Search for the cell housing the specified text and yield its (X, Y) center coordinate. 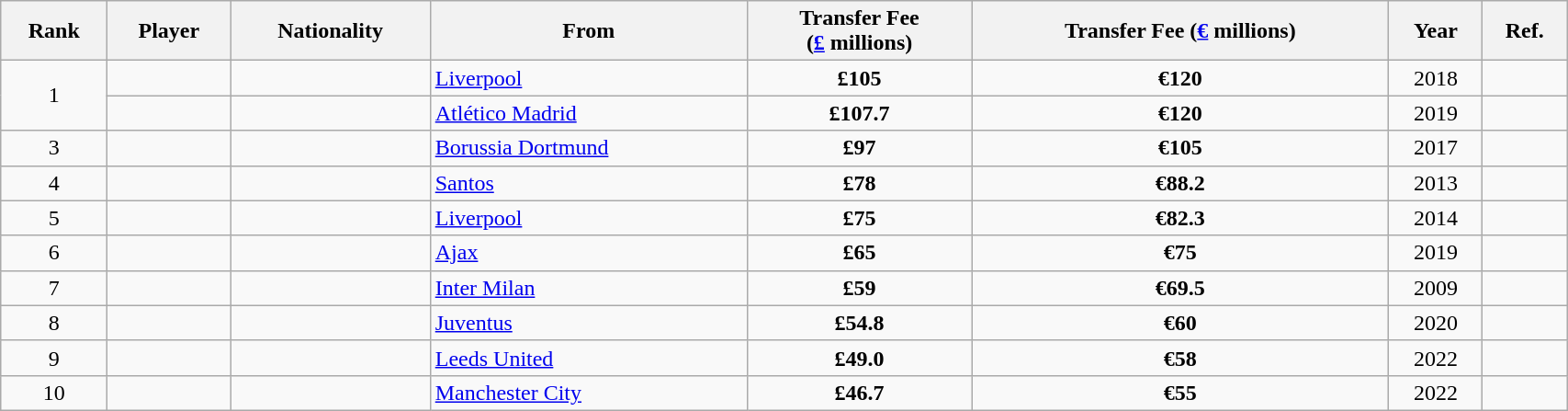
€75 (1180, 253)
£105 (859, 78)
€88.2 (1180, 183)
Ref. (1525, 31)
2014 (1436, 218)
Rank (54, 31)
Santos (588, 183)
Atlético Madrid (588, 113)
£107.7 (859, 113)
Transfer Fee(£ millions) (859, 31)
€69.5 (1180, 288)
Nationality (331, 31)
£59 (859, 288)
€105 (1180, 148)
€55 (1180, 393)
2018 (1436, 78)
6 (54, 253)
Year (1436, 31)
2009 (1436, 288)
Player (169, 31)
£97 (859, 148)
From (588, 31)
Manchester City (588, 393)
4 (54, 183)
9 (54, 358)
1 (54, 96)
£78 (859, 183)
Leeds United (588, 358)
2020 (1436, 323)
3 (54, 148)
7 (54, 288)
£46.7 (859, 393)
Juventus (588, 323)
8 (54, 323)
£65 (859, 253)
5 (54, 218)
10 (54, 393)
€58 (1180, 358)
Ajax (588, 253)
Transfer Fee (€ millions) (1180, 31)
£54.8 (859, 323)
2017 (1436, 148)
Borussia Dortmund (588, 148)
Inter Milan (588, 288)
€82.3 (1180, 218)
2013 (1436, 183)
€60 (1180, 323)
£49.0 (859, 358)
£75 (859, 218)
